Provide the [x, y] coordinate of the cell's center where the given text is located.  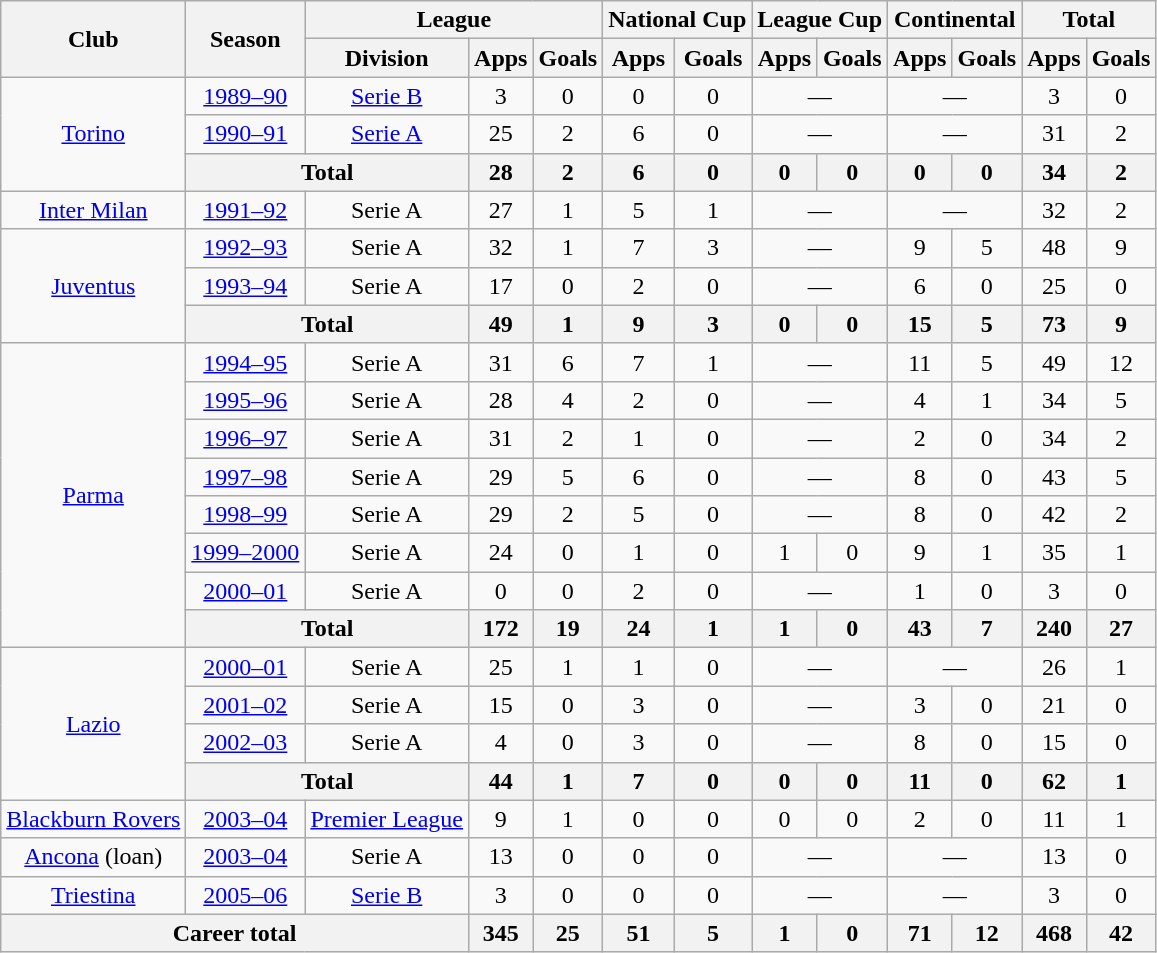
240 [1054, 629]
1998–99 [246, 515]
Blackburn Rovers [94, 819]
Lazio [94, 724]
345 [501, 933]
35 [1054, 553]
21 [1054, 705]
League [454, 20]
2005–06 [246, 895]
468 [1054, 933]
2002–03 [246, 743]
National Cup [678, 20]
Premier League [387, 819]
1993–94 [246, 286]
1990–91 [246, 134]
1989–90 [246, 96]
League Cup [820, 20]
172 [501, 629]
Triestina [94, 895]
73 [1054, 324]
1995–96 [246, 400]
Division [387, 58]
44 [501, 781]
Season [246, 39]
Inter Milan [94, 210]
1992–93 [246, 248]
1994–95 [246, 362]
1997–98 [246, 477]
51 [639, 933]
Parma [94, 495]
1999–2000 [246, 553]
19 [568, 629]
Ancona (loan) [94, 857]
2001–02 [246, 705]
Career total [235, 933]
62 [1054, 781]
Club [94, 39]
71 [920, 933]
Torino [94, 134]
26 [1054, 667]
1996–97 [246, 438]
17 [501, 286]
Juventus [94, 286]
1991–92 [246, 210]
48 [1054, 248]
Continental [955, 20]
